From the cell containing the given text, extract its center point as (x, y) coordinate. 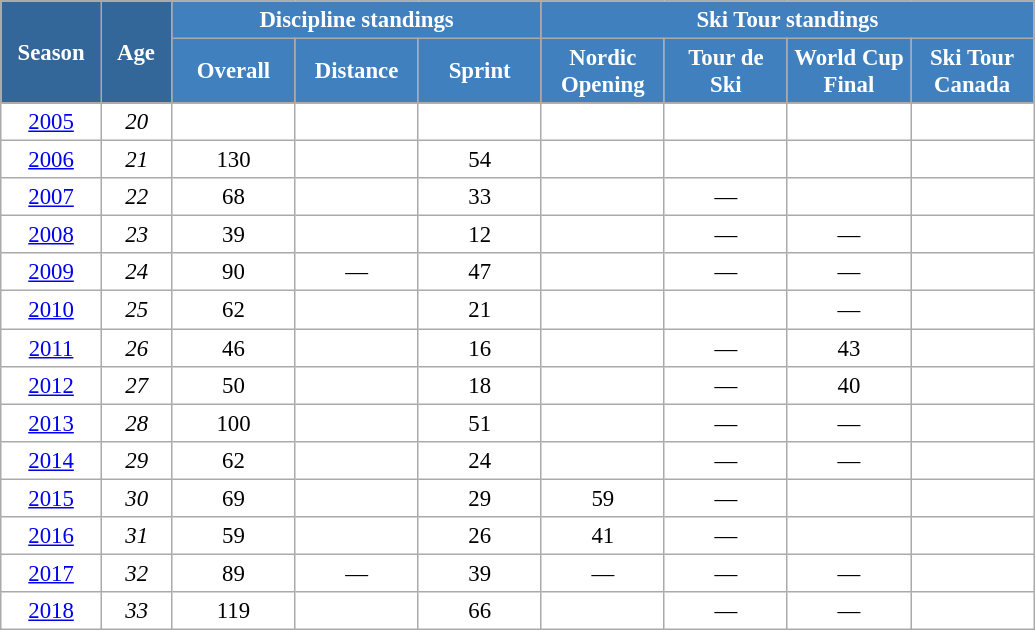
43 (848, 348)
16 (480, 348)
25 (136, 310)
2012 (52, 385)
Age (136, 52)
32 (136, 573)
Ski TourCanada (972, 72)
12 (480, 235)
22 (136, 197)
Season (52, 52)
68 (234, 197)
51 (480, 423)
2013 (52, 423)
2009 (52, 273)
31 (136, 536)
41 (602, 536)
Overall (234, 72)
2011 (52, 348)
Tour deSki (726, 72)
World CupFinal (848, 72)
28 (136, 423)
100 (234, 423)
46 (234, 348)
119 (234, 611)
89 (234, 573)
Discipline standings (356, 20)
130 (234, 160)
30 (136, 498)
Sprint (480, 72)
27 (136, 385)
54 (480, 160)
66 (480, 611)
2007 (52, 197)
Ski Tour standings (787, 20)
2014 (52, 460)
2018 (52, 611)
2015 (52, 498)
90 (234, 273)
40 (848, 385)
2016 (52, 536)
2010 (52, 310)
20 (136, 122)
2017 (52, 573)
69 (234, 498)
47 (480, 273)
18 (480, 385)
Distance (356, 72)
23 (136, 235)
2008 (52, 235)
50 (234, 385)
2006 (52, 160)
2005 (52, 122)
NordicOpening (602, 72)
